From the cell containing the given text, extract its center point as [x, y] coordinate. 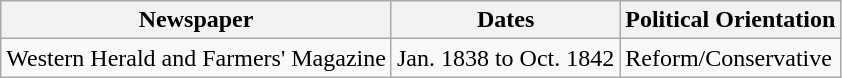
Reform/Conservative [730, 58]
Political Orientation [730, 20]
Newspaper [196, 20]
Jan. 1838 to Oct. 1842 [505, 58]
Western Herald and Farmers' Magazine [196, 58]
Dates [505, 20]
